Find where the given text appears and provide that cell's center as [x, y] coordinate. 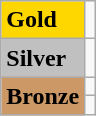
Bronze [43, 96]
Gold [43, 20]
Silver [43, 58]
